Capture the cell that displays the provided text and extract its (x, y) central coordinate. 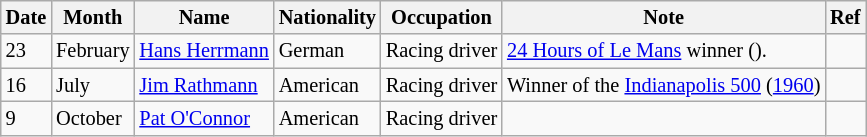
October (92, 118)
9 (26, 118)
Note (664, 17)
July (92, 85)
Ref (845, 17)
German (328, 51)
Month (92, 17)
Nationality (328, 17)
February (92, 51)
Pat O'Connor (204, 118)
23 (26, 51)
Winner of the Indianapolis 500 (1960) (664, 85)
Date (26, 17)
Jim Rathmann (204, 85)
16 (26, 85)
Name (204, 17)
Occupation (442, 17)
Hans Herrmann (204, 51)
24 Hours of Le Mans winner (). (664, 51)
